Scan for the cell matching the given text and deliver its (x, y) coordinate at center. 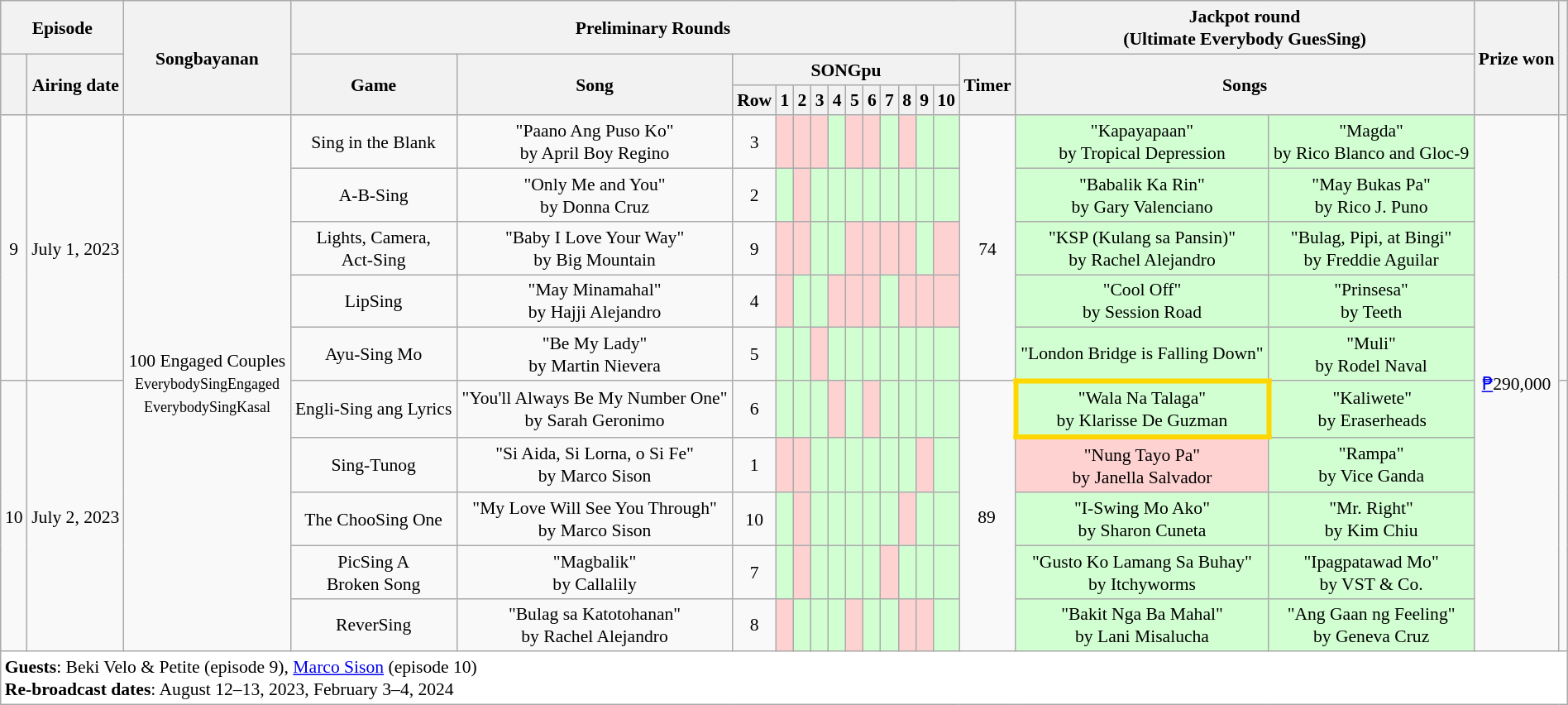
July 1, 2023 (76, 248)
Episode (63, 27)
₱290,000 (1517, 384)
Sing in the Blank (374, 142)
PicSing ABroken Song (374, 572)
Timer (987, 84)
"Paano Ang Puso Ko"by April Boy Regino (595, 142)
74 (987, 248)
"Only Me and You"by Donna Cruz (595, 195)
Game (374, 84)
July 2, 2023 (76, 516)
"Magda"by Rico Blanco and Gloc-9 (1371, 142)
Guests: Beki Velo & Petite (episode 9), Marco Sison (episode 10)Re-broadcast dates: August 12–13, 2023, February 3–4, 2024 (784, 679)
SONGpu (846, 70)
"I-Swing Mo Ako"by Sharon Cuneta (1142, 519)
Jackpot round(Ultimate Everybody GuesSing) (1245, 27)
"Ang Gaan ng Feeling"by Geneva Cruz (1371, 625)
"Bulag, Pipi, at Bingi"by Freddie Aguilar (1371, 248)
"Cool Off"by Session Road (1142, 301)
"Kapayapaan"by Tropical Depression (1142, 142)
"Magbalik"by Callalily (595, 572)
89 (987, 516)
"Mr. Right"by Kim Chiu (1371, 519)
Song (595, 84)
"Wala Na Talaga"by Klarisse De Guzman (1142, 409)
"May Minamahal"by Hajji Alejandro (595, 301)
Ayu-Sing Mo (374, 354)
"Babalik Ka Rin"by Gary Valenciano (1142, 195)
"Gusto Ko Lamang Sa Buhay"by Itchyworms (1142, 572)
Row (754, 99)
"London Bridge is Falling Down" (1142, 354)
"Be My Lady"by Martin Nievera (595, 354)
Airing date (76, 84)
100 Engaged CouplesEverybodySingEngagedEverybodySingKasal (207, 384)
ReverSing (374, 625)
A-B-Sing (374, 195)
Prize won (1517, 58)
The ChooSing One (374, 519)
"KSP (Kulang sa Pansin)"by Rachel Alejandro (1142, 248)
"Muli"by Rodel Naval (1371, 354)
Engli-Sing ang Lyrics (374, 409)
Sing-Tunog (374, 465)
"Bulag sa Katotohanan"by Rachel Alejandro (595, 625)
Lights, Camera,Act-Sing (374, 248)
"Bakit Nga Ba Mahal"by Lani Misalucha (1142, 625)
"Nung Tayo Pa"by Janella Salvador (1142, 465)
"My Love Will See You Through"by Marco Sison (595, 519)
"Rampa"by Vice Ganda (1371, 465)
LipSing (374, 301)
Songbayanan (207, 58)
"Prinsesa"by Teeth (1371, 301)
"May Bukas Pa"by Rico J. Puno (1371, 195)
"Si Aida, Si Lorna, o Si Fe"by Marco Sison (595, 465)
"Ipagpatawad Mo"by VST & Co. (1371, 572)
"Baby I Love Your Way"by Big Mountain (595, 248)
"Kaliwete"by Eraserheads (1371, 409)
Preliminary Rounds (653, 27)
Songs (1245, 84)
"You'll Always Be My Number One"by Sarah Geronimo (595, 409)
